Detect which cell encompasses the target text, then output its (X, Y) center coordinate. 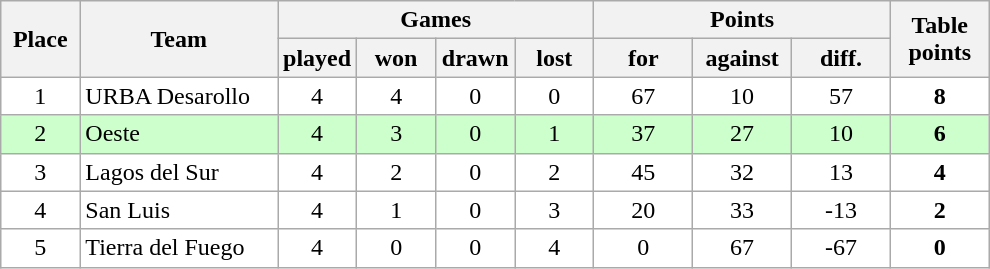
-13 (842, 210)
lost (554, 58)
Lagos del Sur (179, 172)
URBA Desarollo (179, 96)
27 (742, 134)
Games (436, 20)
Points (742, 20)
Tierra del Fuego (179, 248)
5 (40, 248)
8 (940, 96)
20 (644, 210)
6 (940, 134)
for (644, 58)
against (742, 58)
Tablepoints (940, 39)
San Luis (179, 210)
-67 (842, 248)
57 (842, 96)
won (396, 58)
Team (179, 39)
Place (40, 39)
drawn (476, 58)
13 (842, 172)
played (318, 58)
Oeste (179, 134)
33 (742, 210)
32 (742, 172)
diff. (842, 58)
37 (644, 134)
45 (644, 172)
